Find where the given text appears and provide that cell's center as (x, y) coordinate. 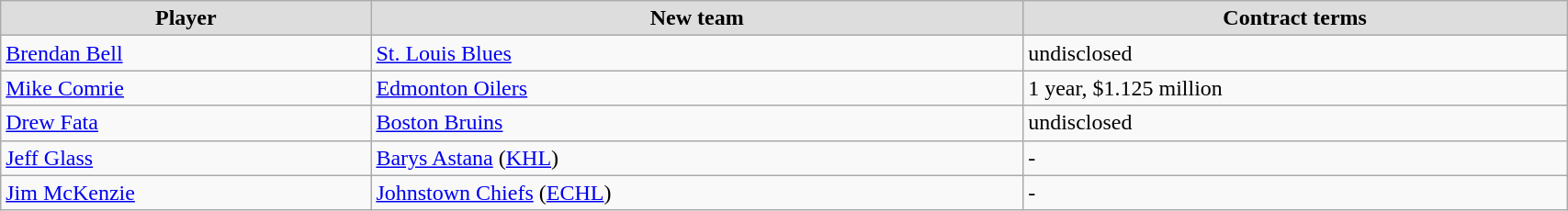
Jim McKenzie (186, 193)
1 year, $1.125 million (1295, 88)
Mike Comrie (186, 88)
Brendan Bell (186, 53)
Jeff Glass (186, 158)
Edmonton Oilers (697, 88)
Johnstown Chiefs (ECHL) (697, 193)
Boston Bruins (697, 123)
New team (697, 18)
St. Louis Blues (697, 53)
Barys Astana (KHL) (697, 158)
Player (186, 18)
Contract terms (1295, 18)
Drew Fata (186, 123)
